Locate the cell with the specified text and output its [x, y] center coordinate. 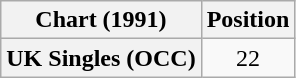
22 [248, 58]
Position [248, 20]
UK Singles (OCC) [101, 58]
Chart (1991) [101, 20]
